Scan for the cell matching the given text and deliver its (X, Y) coordinate at center. 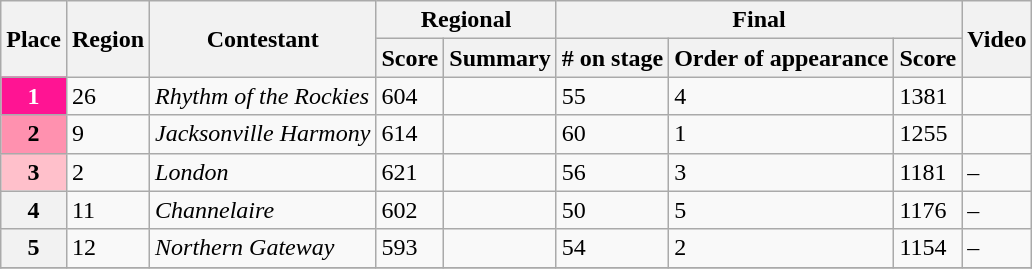
602 (410, 210)
12 (108, 248)
614 (410, 134)
50 (612, 210)
Summary (500, 58)
Regional (466, 20)
593 (410, 248)
Video (997, 39)
1176 (928, 210)
Region (108, 39)
Place (34, 39)
Final (759, 20)
1255 (928, 134)
Northern Gateway (263, 248)
26 (108, 96)
Jacksonville Harmony (263, 134)
56 (612, 172)
9 (108, 134)
Rhythm of the Rockies (263, 96)
1181 (928, 172)
# on stage (612, 58)
11 (108, 210)
55 (612, 96)
1381 (928, 96)
604 (410, 96)
Channelaire (263, 210)
1154 (928, 248)
60 (612, 134)
621 (410, 172)
Contestant (263, 39)
54 (612, 248)
Order of appearance (782, 58)
London (263, 172)
